Capture the cell that displays the provided text and extract its (x, y) central coordinate. 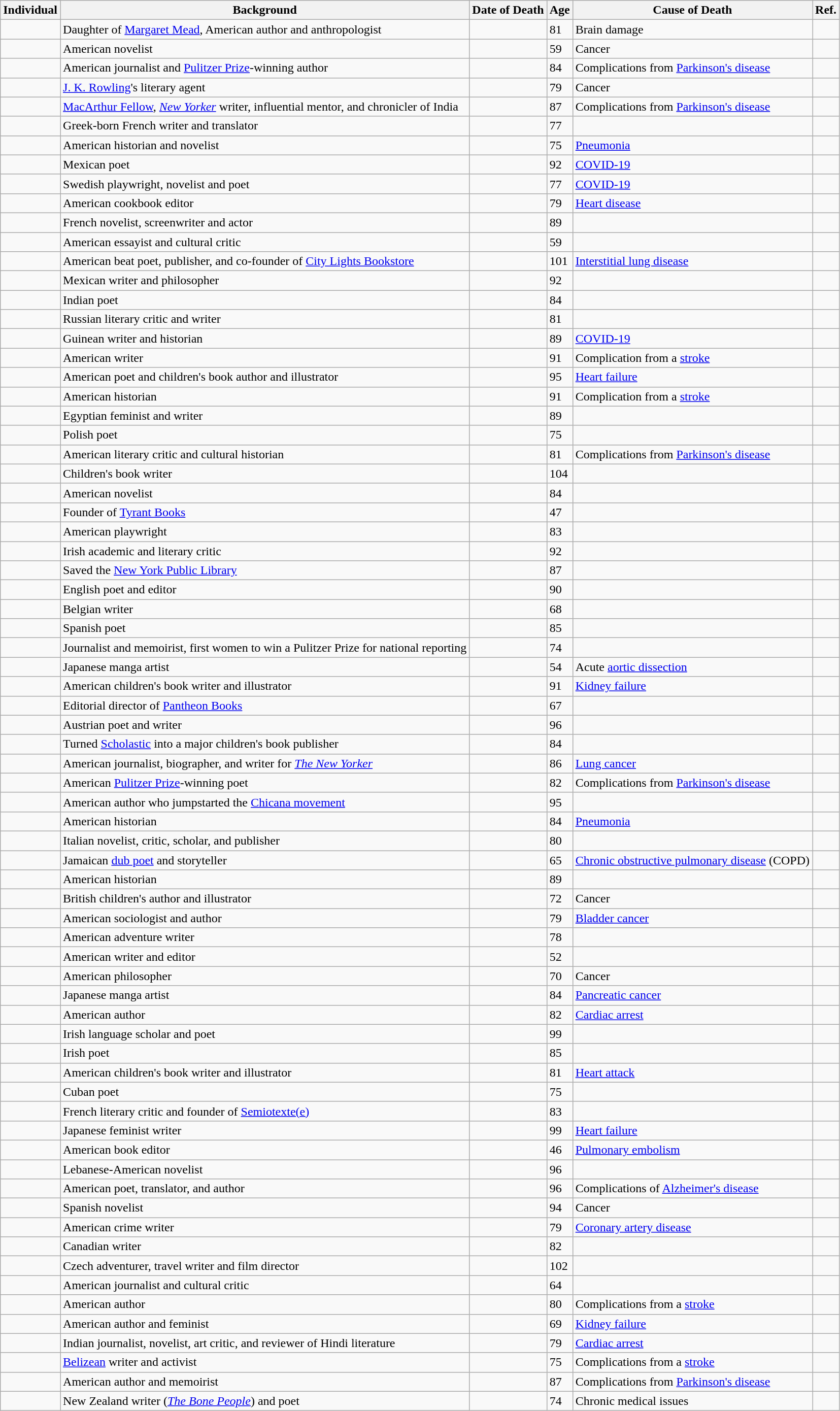
Background (265, 10)
Canadian writer (265, 1247)
47 (559, 512)
Founder of Tyrant Books (265, 512)
American crime writer (265, 1227)
Brain damage (692, 29)
American essayist and cultural critic (265, 242)
American beat poet, publisher, and co-founder of City Lights Bookstore (265, 261)
Editorial director of Pantheon Books (265, 706)
Acute aortic dissection (692, 667)
Greek-born French writer and translator (265, 126)
Daughter of Margaret Mead, American author and anthropologist (265, 29)
Swedish playwright, novelist and poet (265, 184)
American literary critic and cultural historian (265, 454)
Coronary artery disease (692, 1227)
52 (559, 957)
American playwright (265, 531)
British children's author and illustrator (265, 899)
Journalist and memoirist, first women to win a Pulitzer Prize for national reporting (265, 648)
American poet, translator, and author (265, 1189)
104 (559, 474)
Heart disease (692, 203)
Ref. (826, 10)
American historian and novelist (265, 145)
American journalist and Pulitzer Prize-winning author (265, 68)
86 (559, 763)
Pulmonary embolism (692, 1150)
Egyptian feminist and writer (265, 416)
Mexican writer and philosopher (265, 281)
Irish poet (265, 1053)
78 (559, 937)
English poet and editor (265, 590)
Children's book writer (265, 474)
Russian literary critic and writer (265, 319)
Date of Death (508, 10)
Belizean writer and activist (265, 1362)
Lung cancer (692, 763)
Interstitial lung disease (692, 261)
67 (559, 706)
Czech adventurer, travel writer and film director (265, 1266)
Belgian writer (265, 609)
54 (559, 667)
American philosopher (265, 976)
Age (559, 10)
72 (559, 899)
New Zealand writer (The Bone People) and poet (265, 1401)
American poet and children's book author and illustrator (265, 377)
102 (559, 1266)
Heart attack (692, 1072)
Lebanese-American novelist (265, 1169)
French novelist, screenwriter and actor (265, 222)
Turned Scholastic into a major children's book publisher (265, 744)
Cuban poet (265, 1092)
Individual (30, 10)
Italian novelist, critic, scholar, and publisher (265, 841)
American cookbook editor (265, 203)
Irish academic and literary critic (265, 551)
70 (559, 976)
Indian journalist, novelist, art critic, and reviewer of Hindi literature (265, 1343)
Saved the New York Public Library (265, 570)
American sociologist and author (265, 918)
American writer and editor (265, 957)
American adventure writer (265, 937)
Chronic medical issues (692, 1401)
MacArthur Fellow, New Yorker writer, influential mentor, and chronicler of India (265, 107)
American Pulitzer Prize-winning poet (265, 783)
American journalist and cultural critic (265, 1285)
American writer (265, 358)
Indian poet (265, 300)
Japanese feminist writer (265, 1130)
69 (559, 1324)
101 (559, 261)
Cause of Death (692, 10)
French literary critic and founder of Semiotexte(e) (265, 1111)
Irish language scholar and poet (265, 1034)
Complications of Alzheimer's disease (692, 1189)
Chronic obstructive pulmonary disease (COPD) (692, 860)
Pancreatic cancer (692, 995)
Spanish novelist (265, 1208)
Jamaican dub poet and storyteller (265, 860)
American author who jumpstarted the Chicana movement (265, 802)
American book editor (265, 1150)
Spanish poet (265, 628)
Mexican poet (265, 164)
Austrian poet and writer (265, 725)
65 (559, 860)
American author and memoirist (265, 1382)
J. K. Rowling's literary agent (265, 87)
90 (559, 590)
46 (559, 1150)
Bladder cancer (692, 918)
64 (559, 1285)
American author and feminist (265, 1324)
94 (559, 1208)
68 (559, 609)
American journalist, biographer, and writer for The New Yorker (265, 763)
Polish poet (265, 435)
Guinean writer and historian (265, 339)
